Return [X, Y] of the center of cell containing provided text 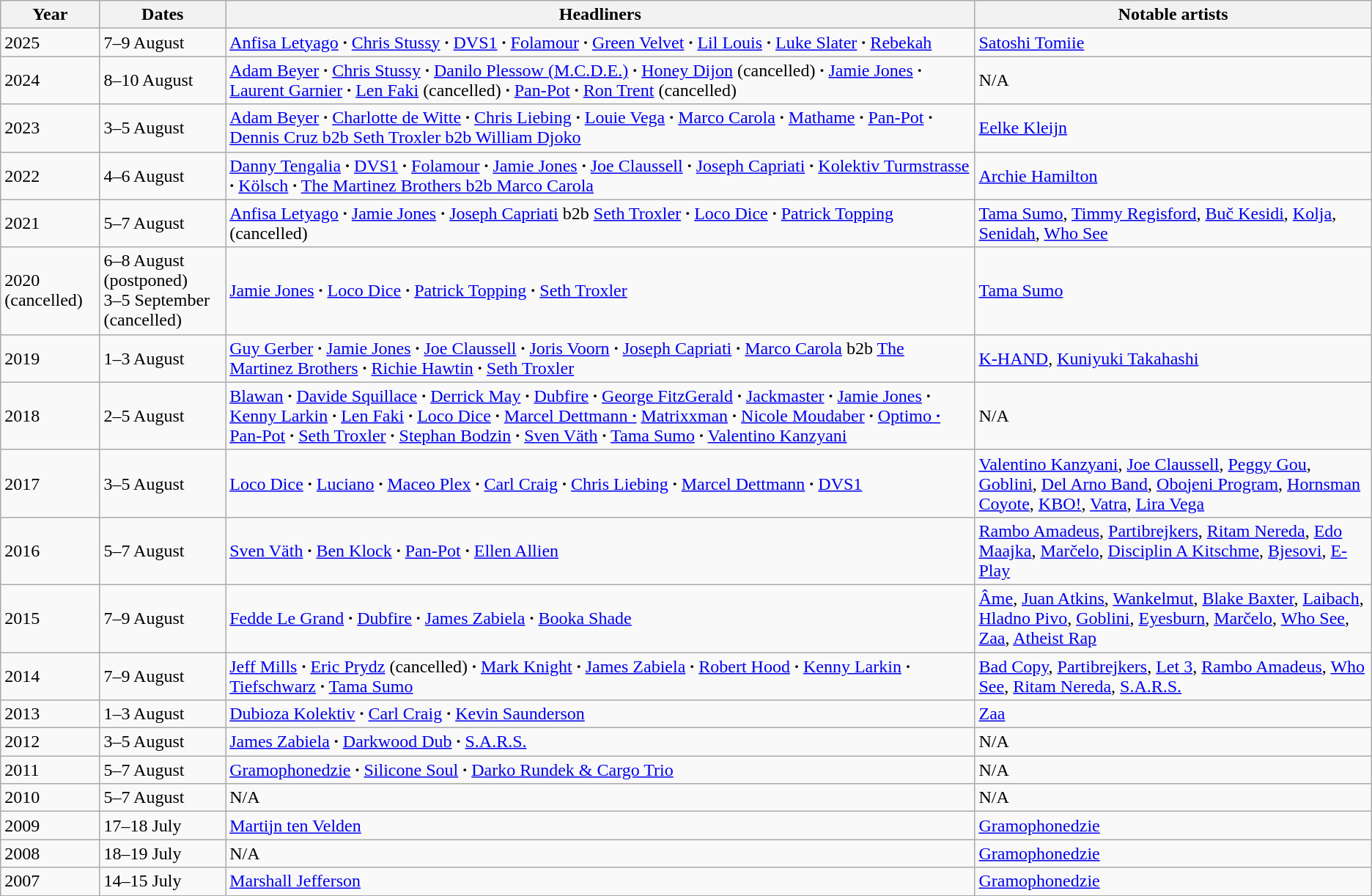
Archie Hamilton [1173, 176]
Tama Sumo [1173, 290]
2017 [50, 483]
2014 [50, 676]
2018 [50, 416]
14–15 July [163, 881]
2011 [50, 770]
Notable artists [1173, 15]
Valentino Kanzyani, Joe Claussell, Peggy Gou, Goblini, Del Arno Band, Obojeni Program, Hornsman Coyote, KBO!, Vatra, Lira Vega [1173, 483]
Zaa [1173, 714]
Guy Gerber · Jamie Jones · Joe Claussell · Joris Voorn · Joseph Capriati · Marco Carola b2b The Martinez Brothers · Richie Hawtin · Seth Troxler [600, 358]
2020 (cancelled) [50, 290]
Fedde Le Grand · Dubfire · James Zabiela · Booka Shade [600, 618]
Âme, Juan Atkins, Wankelmut, Blake Baxter, Laibach, Hladno Pivo, Goblini, Eyesburn, Marčelo, Who See, Zaa, Atheist Rap [1173, 618]
Adam Beyer · Charlotte de Witte · Chris Liebing · Louie Vega · Marco Carola · Mathame · Pan-Pot · Dennis Cruz b2b Seth Troxler b2b William Djoko [600, 128]
2009 [50, 826]
Headliners [600, 15]
Bad Copy, Partibrejkers, Let 3, Rambo Amadeus, Who See, Ritam Nereda, S.A.R.S. [1173, 676]
Year [50, 15]
2013 [50, 714]
Gramophonedzie · Silicone Soul · Darko Rundek & Cargo Trio [600, 770]
2015 [50, 618]
Marshall Jefferson [600, 881]
Loco Dice · Luciano · Maceo Plex · Carl Craig · Chris Liebing · Marcel Dettmann · DVS1 [600, 483]
2021 [50, 223]
Jeff Mills · Eric Prydz (cancelled) · Mark Knight · James Zabiela · Robert Hood · Kenny Larkin · Tiefschwarz · Tama Sumo [600, 676]
Anfisa Letyago · Jamie Jones · Joseph Capriati b2b Seth Troxler · Loco Dice · Patrick Topping (cancelled) [600, 223]
Dates [163, 15]
Anfisa Letyago · Chris Stussy · DVS1 · Folamour · Green Velvet · Lil Louis · Luke Slater · Rebekah [600, 43]
17–18 July [163, 826]
Eelke Kleijn [1173, 128]
Sven Väth · Ben Klock · Pan-Pot · Ellen Allien [600, 551]
Jamie Jones · Loco Dice · Patrick Topping · Seth Troxler [600, 290]
6–8 August (postponed)3–5 September (cancelled) [163, 290]
2019 [50, 358]
2007 [50, 881]
K-HAND, Kuniyuki Takahashi [1173, 358]
2–5 August [163, 416]
Dubioza Kolektiv · Carl Craig · Kevin Saunderson [600, 714]
Rambo Amadeus, Partibrejkers, Ritam Nereda, Edo Maajka, Marčelo, Disciplin A Kitschme, Bjesovi, E-Play [1173, 551]
Martijn ten Velden [600, 826]
2024 [50, 81]
2023 [50, 128]
2016 [50, 551]
Satoshi Tomiie [1173, 43]
18–19 July [163, 853]
2010 [50, 798]
Tama Sumo, Timmy Regisford, Buč Kesidi, Kolja, Senidah, Who See [1173, 223]
4–6 August [163, 176]
2008 [50, 853]
2025 [50, 43]
8–10 August [163, 81]
James Zabiela · Darkwood Dub · S.A.R.S. [600, 742]
2012 [50, 742]
2022 [50, 176]
